From the cell containing the given text, extract its center point as (x, y) coordinate. 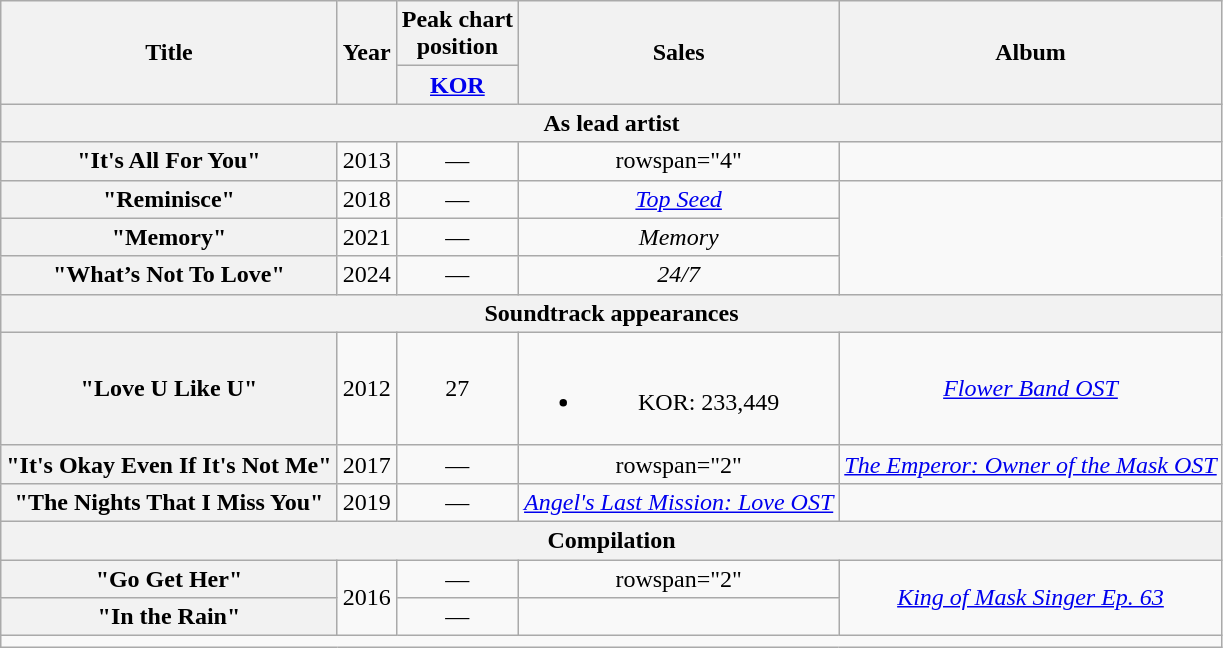
KOR (457, 85)
Year (366, 52)
"It's Okay Even If It's Not Me" (169, 464)
"Memory" (169, 237)
2016 (366, 598)
2017 (366, 464)
2018 (366, 199)
Album (1030, 52)
2021 (366, 237)
rowspan="4" (679, 161)
2019 (366, 502)
Flower Band OST (1030, 388)
"Love U Like U" (169, 388)
2012 (366, 388)
Compilation (612, 540)
Sales (679, 52)
"In the Rain" (169, 617)
The Emperor: Owner of the Mask OST (1030, 464)
Peak chartposition (457, 34)
As lead artist (612, 123)
KOR: 233,449 (679, 388)
Angel's Last Mission: Love OST (679, 502)
Title (169, 52)
2013 (366, 161)
Top Seed (679, 199)
24/7 (679, 275)
"The Nights That I Miss You" (169, 502)
2024 (366, 275)
"Reminisce" (169, 199)
King of Mask Singer Ep. 63 (1030, 598)
"It's All For You" (169, 161)
27 (457, 388)
Memory (679, 237)
"What’s Not To Love" (169, 275)
Soundtrack appearances (612, 313)
"Go Get Her" (169, 579)
